Output the [X, Y] coordinate of the center of the cell containing the given text.  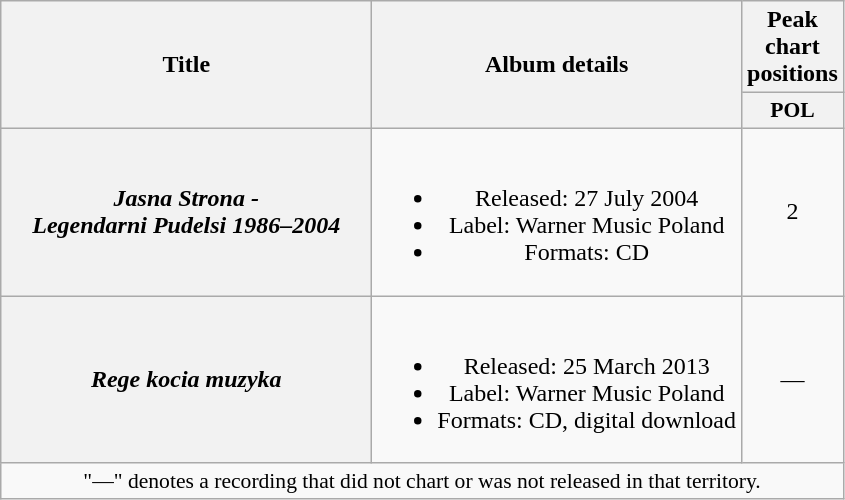
— [793, 380]
Peak chart positions [793, 47]
Album details [557, 65]
2 [793, 212]
Released: 27 July 2004Label: Warner Music PolandFormats: CD [557, 212]
Released: 25 March 2013Label: Warner Music PolandFormats: CD, digital download [557, 380]
Rege kocia muzyka [186, 380]
POL [793, 111]
"—" denotes a recording that did not chart or was not released in that territory. [422, 481]
Jasna Strona -Legendarni Pudelsi 1986–2004 [186, 212]
Title [186, 65]
